Find where the given text appears and provide that cell's center as (X, Y) coordinate. 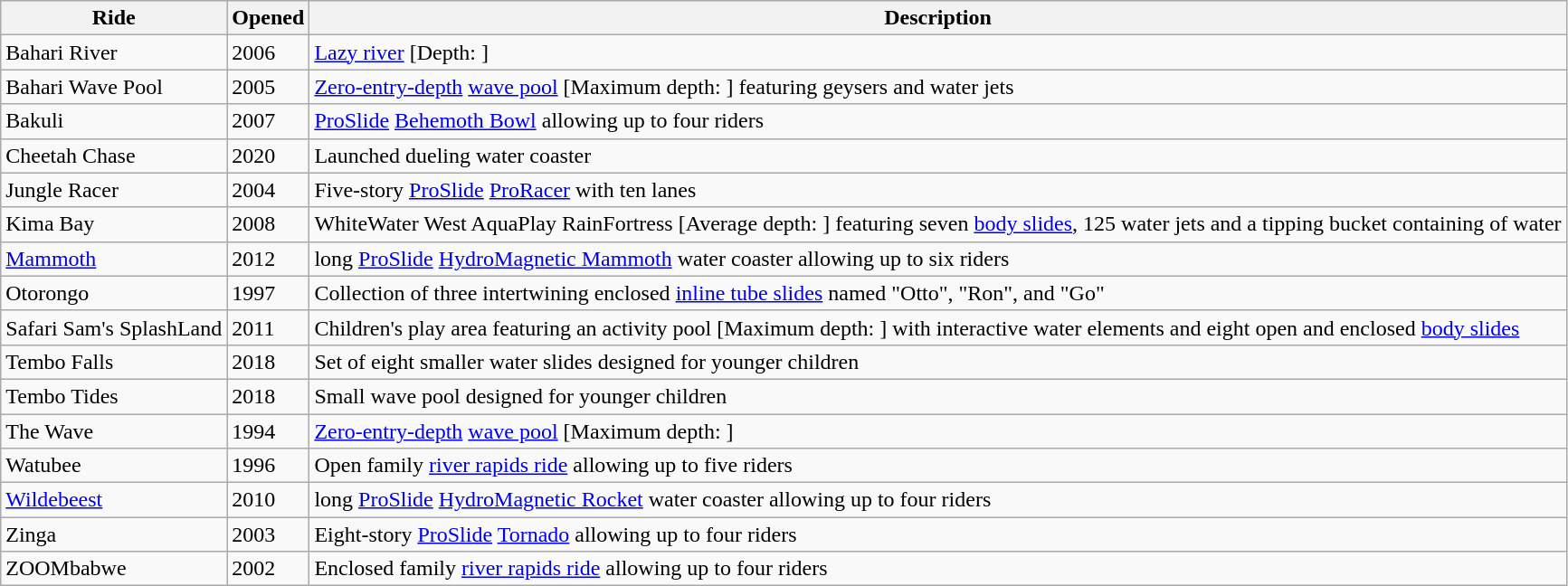
Set of eight smaller water slides designed for younger children (937, 362)
Wildebeest (114, 500)
Watubee (114, 466)
2008 (268, 224)
Launched dueling water coaster (937, 156)
WhiteWater West AquaPlay RainFortress [Average depth: ] featuring seven body slides, 125 water jets and a tipping bucket containing of water (937, 224)
2010 (268, 500)
Safari Sam's SplashLand (114, 327)
2005 (268, 87)
Cheetah Chase (114, 156)
Bakuli (114, 121)
Five-story ProSlide ProRacer with ten lanes (937, 190)
2011 (268, 327)
Lazy river [Depth: ] (937, 52)
1996 (268, 466)
Description (937, 18)
Enclosed family river rapids ride allowing up to four riders (937, 569)
Collection of three intertwining enclosed inline tube slides named "Otto", "Ron", and "Go" (937, 293)
2006 (268, 52)
2002 (268, 569)
Small wave pool designed for younger children (937, 396)
long ProSlide HydroMagnetic Rocket water coaster allowing up to four riders (937, 500)
Opened (268, 18)
2007 (268, 121)
Bahari River (114, 52)
Zinga (114, 534)
Kima Bay (114, 224)
Jungle Racer (114, 190)
1997 (268, 293)
Eight-story ProSlide Tornado allowing up to four riders (937, 534)
2003 (268, 534)
Ride (114, 18)
Otorongo (114, 293)
2020 (268, 156)
long ProSlide HydroMagnetic Mammoth water coaster allowing up to six riders (937, 259)
Zero-entry-depth wave pool [Maximum depth: ] (937, 431)
Open family river rapids ride allowing up to five riders (937, 466)
2012 (268, 259)
Bahari Wave Pool (114, 87)
Children's play area featuring an activity pool [Maximum depth: ] with interactive water elements and eight open and enclosed body slides (937, 327)
ProSlide Behemoth Bowl allowing up to four riders (937, 121)
Mammoth (114, 259)
Tembo Falls (114, 362)
1994 (268, 431)
Tembo Tides (114, 396)
ZOOMbabwe (114, 569)
2004 (268, 190)
Zero-entry-depth wave pool [Maximum depth: ] featuring geysers and water jets (937, 87)
The Wave (114, 431)
